Determine the [x, y] coordinate at the center of the cell enclosing the given text.  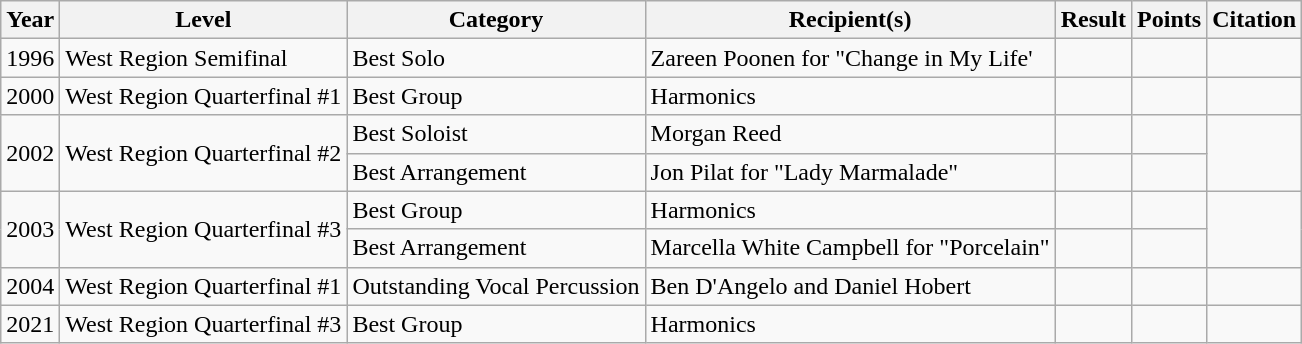
2003 [30, 229]
Recipient(s) [850, 20]
Category [496, 20]
2002 [30, 153]
Points [1170, 20]
2021 [30, 324]
Outstanding Vocal Percussion [496, 286]
Year [30, 20]
Best Solo [496, 58]
Result [1093, 20]
Marcella White Campbell for "Porcelain" [850, 248]
Morgan Reed [850, 134]
Ben D'Angelo and Daniel Hobert [850, 286]
1996 [30, 58]
Level [204, 20]
2000 [30, 96]
Citation [1254, 20]
Jon Pilat for "Lady Marmalade" [850, 172]
West Region Quarterfinal #2 [204, 153]
West Region Semifinal [204, 58]
Best Soloist [496, 134]
Zareen Poonen for "Change in My Life' [850, 58]
2004 [30, 286]
